Extract the (X, Y) coordinate from the center of the cell holding the provided text.  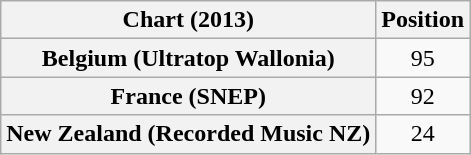
Chart (2013) (188, 20)
New Zealand (Recorded Music NZ) (188, 134)
Belgium (Ultratop Wallonia) (188, 58)
24 (423, 134)
92 (423, 96)
95 (423, 58)
Position (423, 20)
France (SNEP) (188, 96)
